Identify which cell holds the provided text, then report its [X, Y] central coordinate. 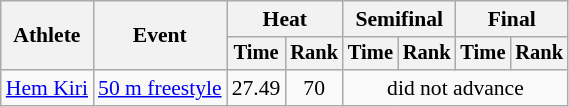
did not advance [456, 88]
70 [314, 88]
Final [511, 19]
Event [160, 36]
Athlete [47, 36]
Hem Kiri [47, 88]
50 m freestyle [160, 88]
Heat [285, 19]
Semifinal [399, 19]
27.49 [256, 88]
